Provide the (x, y) coordinate of the cell's center where the given text is located.  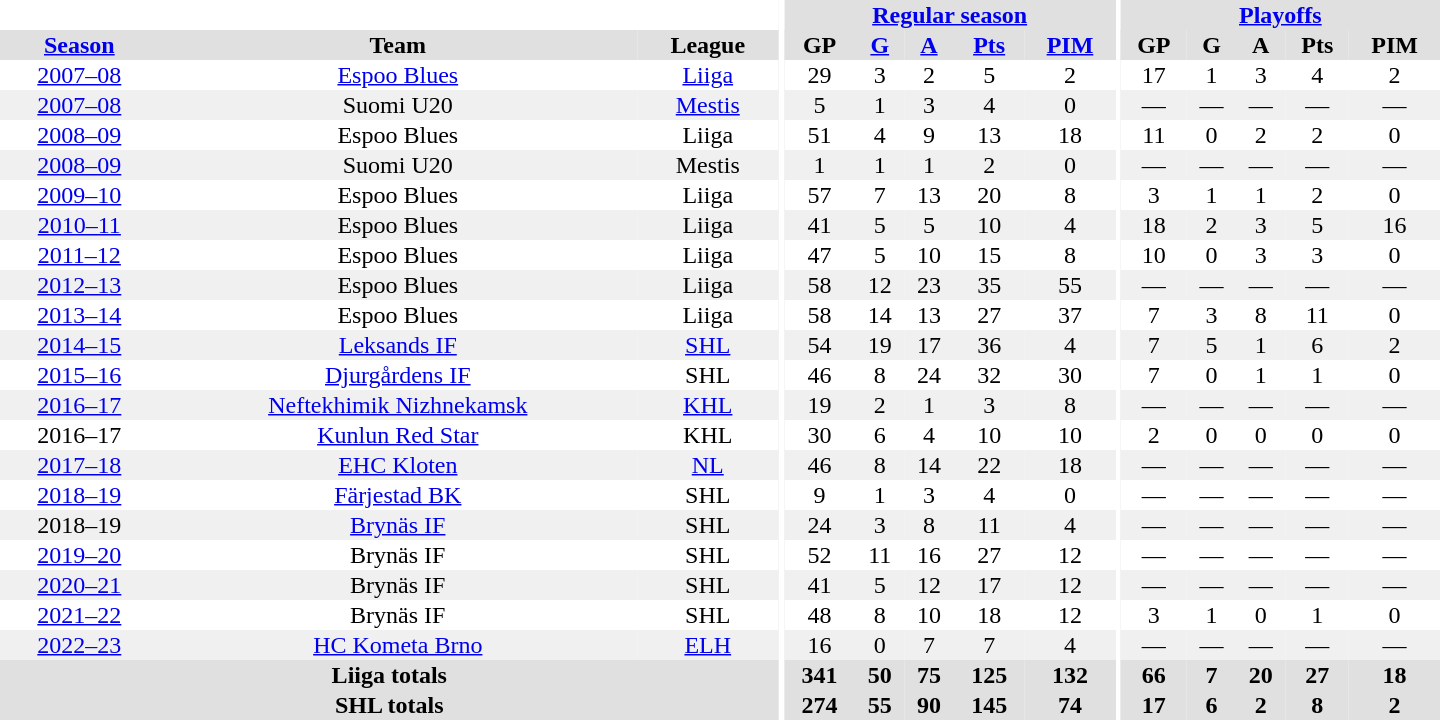
2020–21 (80, 585)
2013–14 (80, 315)
66 (1154, 675)
47 (820, 255)
2019–20 (80, 555)
50 (880, 675)
74 (1070, 705)
Neftekhimik Nizhnekamsk (398, 405)
NL (708, 465)
SHL totals (390, 705)
23 (928, 285)
Leksands IF (398, 345)
2017–18 (80, 465)
35 (990, 285)
51 (820, 135)
2015–16 (80, 375)
ELH (708, 645)
2022–23 (80, 645)
Team (398, 45)
90 (928, 705)
Kunlun Red Star (398, 435)
2012–13 (80, 285)
2021–22 (80, 615)
2010–11 (80, 225)
57 (820, 195)
Djurgårdens IF (398, 375)
Liiga totals (390, 675)
22 (990, 465)
29 (820, 75)
15 (990, 255)
2014–15 (80, 345)
2009–10 (80, 195)
Season (80, 45)
145 (990, 705)
Färjestad BK (398, 495)
54 (820, 345)
132 (1070, 675)
36 (990, 345)
League (708, 45)
HC Kometa Brno (398, 645)
125 (990, 675)
EHC Kloten (398, 465)
52 (820, 555)
75 (928, 675)
32 (990, 375)
2011–12 (80, 255)
37 (1070, 315)
Playoffs (1280, 15)
48 (820, 615)
341 (820, 675)
Regular season (950, 15)
274 (820, 705)
